Provide the [X, Y] coordinate of the cell's center where the given text is located.  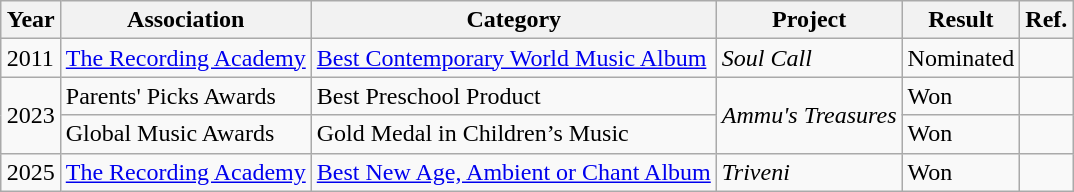
Parents' Picks Awards [186, 96]
Gold Medal in Children’s Music [514, 134]
Soul Call [809, 58]
Association [186, 20]
Category [514, 20]
Nominated [961, 58]
Triveni [809, 172]
Best New Age, Ambient or Chant Album [514, 172]
Best Contemporary World Music Album [514, 58]
2025 [30, 172]
Project [809, 20]
Global Music Awards [186, 134]
Year [30, 20]
Ammu's Treasures [809, 115]
Result [961, 20]
Ref. [1046, 20]
Best Preschool Product [514, 96]
2023 [30, 115]
2011 [30, 58]
